Provide the (x, y) coordinate of the cell's center where the given text is located.  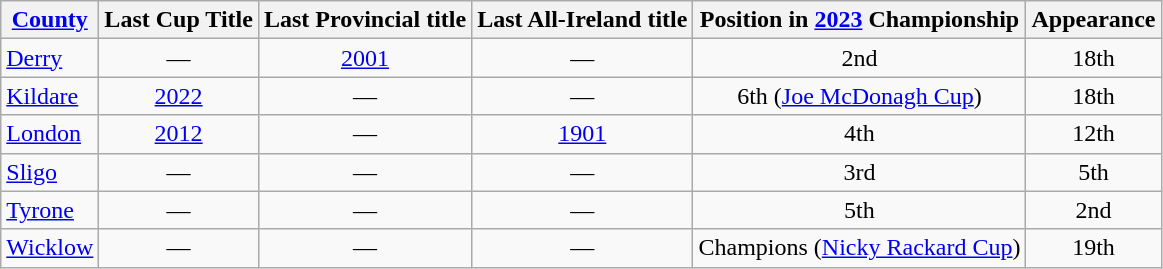
Kildare (50, 96)
London (50, 134)
Last All-Ireland title (582, 20)
3rd (860, 172)
2001 (364, 58)
4th (860, 134)
County (50, 20)
19th (1094, 248)
Wicklow (50, 248)
Position in 2023 Championship (860, 20)
2012 (179, 134)
Sligo (50, 172)
6th (Joe McDonagh Cup) (860, 96)
1901 (582, 134)
2022 (179, 96)
Derry (50, 58)
12th (1094, 134)
Last Cup Title (179, 20)
Appearance (1094, 20)
Last Provincial title (364, 20)
Tyrone (50, 210)
Champions (Nicky Rackard Cup) (860, 248)
